Determine the [X, Y] coordinate at the center of the cell enclosing the given text.  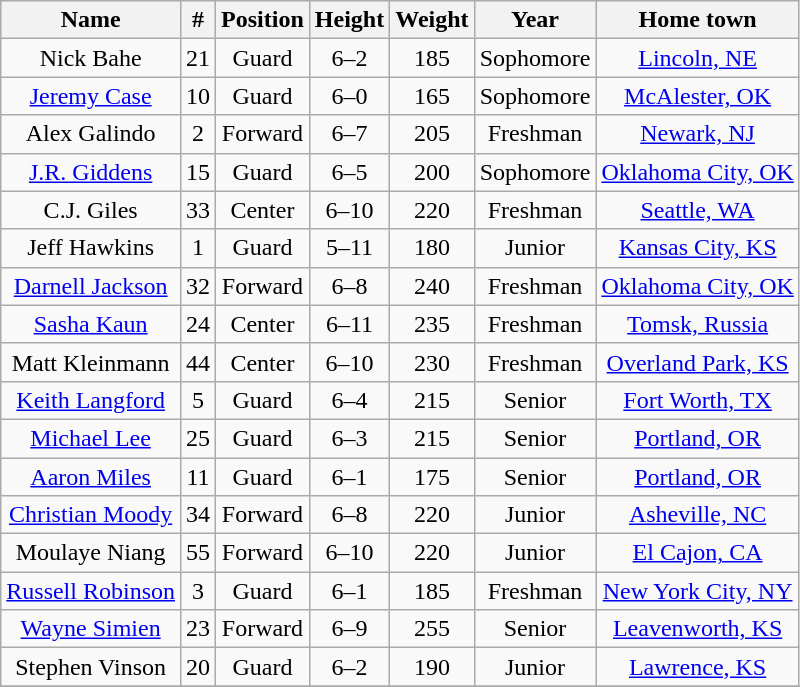
20 [198, 667]
Alex Galindo [91, 134]
6–4 [349, 400]
Fort Worth, TX [698, 400]
180 [432, 248]
190 [432, 667]
5 [198, 400]
205 [432, 134]
175 [432, 477]
Asheville, NC [698, 515]
McAlester, OK [698, 96]
33 [198, 210]
Seattle, WA [698, 210]
23 [198, 629]
Wayne Simien [91, 629]
200 [432, 172]
Lawrence, KS [698, 667]
6–3 [349, 438]
55 [198, 553]
235 [432, 324]
Year [535, 20]
Jeremy Case [91, 96]
Matt Kleinmann [91, 362]
Overland Park, KS [698, 362]
6–5 [349, 172]
Michael Lee [91, 438]
6–9 [349, 629]
44 [198, 362]
5–11 [349, 248]
Newark, NJ [698, 134]
Stephen Vinson [91, 667]
Christian Moody [91, 515]
Position [263, 20]
10 [198, 96]
255 [432, 629]
21 [198, 58]
Height [349, 20]
3 [198, 591]
165 [432, 96]
Tomsk, Russia [698, 324]
2 [198, 134]
Moulaye Niang [91, 553]
Lincoln, NE [698, 58]
25 [198, 438]
15 [198, 172]
New York City, NY [698, 591]
32 [198, 286]
1 [198, 248]
24 [198, 324]
Nick Bahe [91, 58]
Keith Langford [91, 400]
C.J. Giles [91, 210]
240 [432, 286]
J.R. Giddens [91, 172]
Darnell Jackson [91, 286]
Aaron Miles [91, 477]
6–11 [349, 324]
Sasha Kaun [91, 324]
6–0 [349, 96]
El Cajon, CA [698, 553]
Name [91, 20]
Home town [698, 20]
Jeff Hawkins [91, 248]
11 [198, 477]
230 [432, 362]
# [198, 20]
Russell Robinson [91, 591]
Weight [432, 20]
Leavenworth, KS [698, 629]
6–7 [349, 134]
34 [198, 515]
Kansas City, KS [698, 248]
